Return (x, y) of the center of cell containing provided text 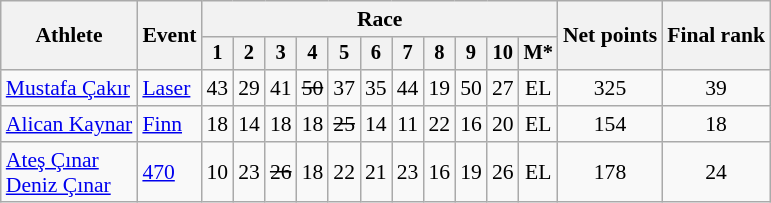
470 (169, 172)
178 (610, 172)
35 (376, 88)
Alican Kaynar (70, 124)
Laser (169, 88)
37 (344, 88)
39 (716, 88)
Mustafa Çakır (70, 88)
2 (249, 54)
3 (281, 54)
Ateş Çınar Deniz Çınar (70, 172)
9 (471, 54)
8 (439, 54)
24 (716, 172)
6 (376, 54)
25 (344, 124)
Race (379, 19)
Final rank (716, 36)
325 (610, 88)
43 (217, 88)
5 (344, 54)
27 (503, 88)
21 (376, 172)
44 (408, 88)
7 (408, 54)
11 (408, 124)
1 (217, 54)
M* (538, 54)
Net points (610, 36)
4 (313, 54)
29 (249, 88)
Event (169, 36)
Finn (169, 124)
154 (610, 124)
20 (503, 124)
41 (281, 88)
Athlete (70, 36)
